Locate the cell with the specified text and output its (x, y) center coordinate. 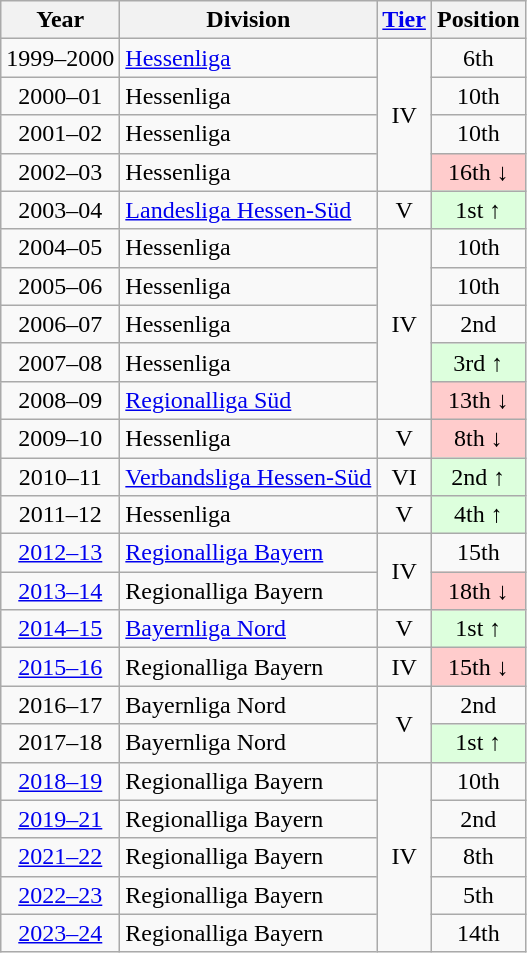
2000–01 (60, 96)
Tier (404, 20)
5th (478, 895)
2022–23 (60, 895)
18th ↓ (478, 591)
2019–21 (60, 819)
2017–18 (60, 743)
2011–12 (60, 515)
2007–08 (60, 362)
8th (478, 857)
2018–19 (60, 781)
2015–16 (60, 667)
4th ↑ (478, 515)
2005–06 (60, 286)
2009–10 (60, 438)
15th (478, 553)
2008–09 (60, 400)
13th ↓ (478, 400)
2023–24 (60, 933)
8th ↓ (478, 438)
Landesliga Hessen-Süd (248, 210)
3rd ↑ (478, 362)
2006–07 (60, 324)
2004–05 (60, 248)
2nd ↑ (478, 477)
Position (478, 20)
2003–04 (60, 210)
2013–14 (60, 591)
14th (478, 933)
2001–02 (60, 134)
2012–13 (60, 553)
2016–17 (60, 705)
15th ↓ (478, 667)
Verbandsliga Hessen-Süd (248, 477)
16th ↓ (478, 172)
2021–22 (60, 857)
2014–15 (60, 629)
VI (404, 477)
6th (478, 58)
Division (248, 20)
2010–11 (60, 477)
1999–2000 (60, 58)
2002–03 (60, 172)
Regionalliga Süd (248, 400)
Year (60, 20)
